Find where the given text appears and provide that cell's center as [X, Y] coordinate. 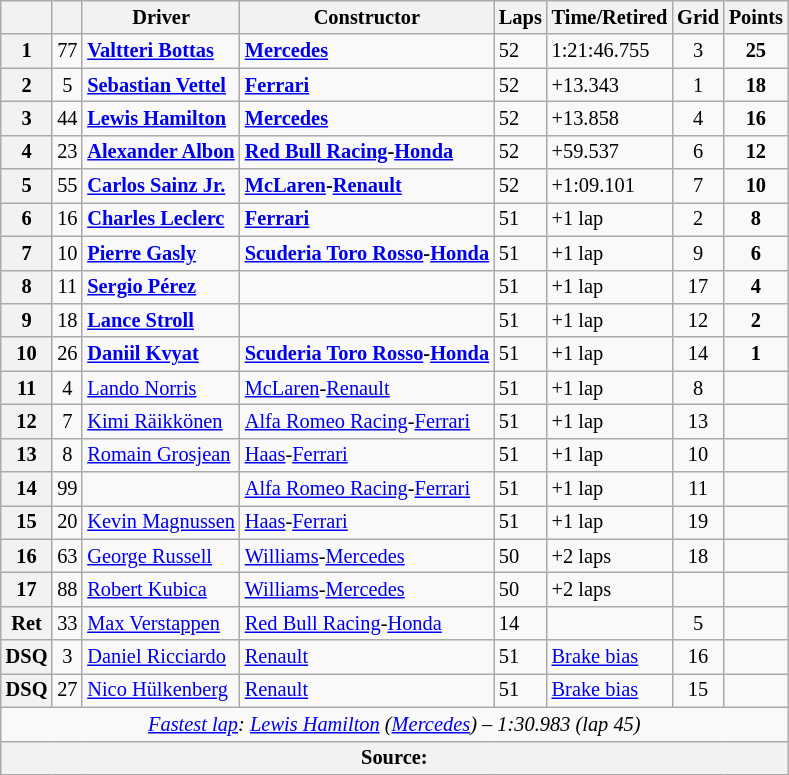
Charles Leclerc [160, 219]
Kimi Räikkönen [160, 421]
Kevin Magnussen [160, 522]
Robert Kubica [160, 589]
25 [756, 51]
55 [67, 186]
Alexander Albon [160, 152]
77 [67, 51]
1:21:46.755 [610, 51]
Points [756, 17]
Lando Norris [160, 388]
Daniil Kvyat [160, 354]
88 [67, 589]
44 [67, 118]
Max Verstappen [160, 623]
Daniel Ricciardo [160, 657]
Source: [394, 758]
George Russell [160, 556]
Constructor [367, 17]
Valtteri Bottas [160, 51]
26 [67, 354]
Nico Hülkenberg [160, 690]
99 [67, 489]
Sebastian Vettel [160, 85]
63 [67, 556]
Ret [27, 623]
+13.343 [610, 85]
Romain Grosjean [160, 455]
Grid [698, 17]
19 [698, 522]
Time/Retired [610, 17]
Sergio Pérez [160, 287]
Lance Stroll [160, 320]
Pierre Gasly [160, 253]
Laps [520, 17]
Carlos Sainz Jr. [160, 186]
+13.858 [610, 118]
Lewis Hamilton [160, 118]
33 [67, 623]
+1:09.101 [610, 186]
27 [67, 690]
Fastest lap: Lewis Hamilton (Mercedes) – 1:30.983 (lap 45) [394, 724]
20 [67, 522]
23 [67, 152]
Driver [160, 17]
+59.537 [610, 152]
